Determine the (X, Y) coordinate at the center of the cell enclosing the given text.  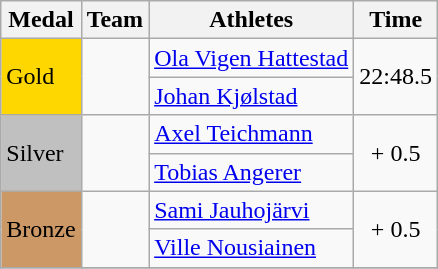
Axel Teichmann (252, 134)
Silver (41, 153)
Sami Jauhojärvi (252, 210)
Johan Kjølstad (252, 96)
Tobias Angerer (252, 172)
Bronze (41, 229)
22:48.5 (396, 77)
Team (115, 20)
Ville Nousiainen (252, 248)
Gold (41, 77)
Athletes (252, 20)
Ola Vigen Hattestad (252, 58)
Time (396, 20)
Medal (41, 20)
